Locate the cell with the specified text and output its [x, y] center coordinate. 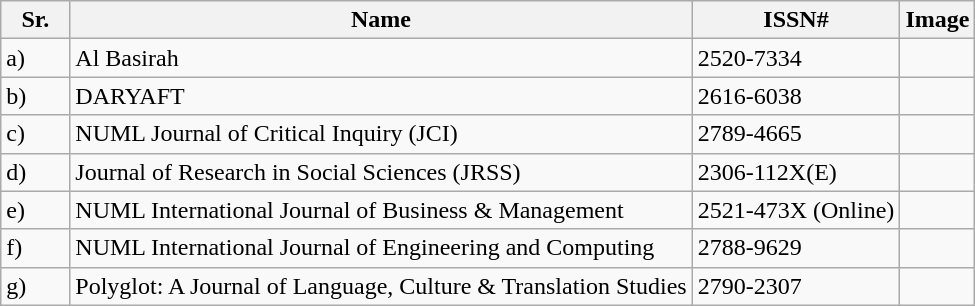
2521-473X (Online) [796, 210]
NUML International Journal of Business & Management [381, 210]
Image [938, 20]
Al Basirah [381, 58]
Name [381, 20]
f) [36, 248]
e) [36, 210]
g) [36, 286]
NUML Journal of Critical Inquiry (JCI) [381, 134]
d) [36, 172]
DARYAFT [381, 96]
Journal of Research in Social Sciences (JRSS) [381, 172]
2790-2307 [796, 286]
2306-112X(E) [796, 172]
b) [36, 96]
2788-9629 [796, 248]
Polyglot: A Journal of Language, Culture & Translation Studies [381, 286]
a) [36, 58]
2520-7334 [796, 58]
2616-6038 [796, 96]
2789-4665 [796, 134]
c) [36, 134]
ISSN# [796, 20]
Sr. [36, 20]
NUML International Journal of Engineering and Computing [381, 248]
